Pinpoint the cell where the given text exists, returning its [X, Y] midpoint coordinate. 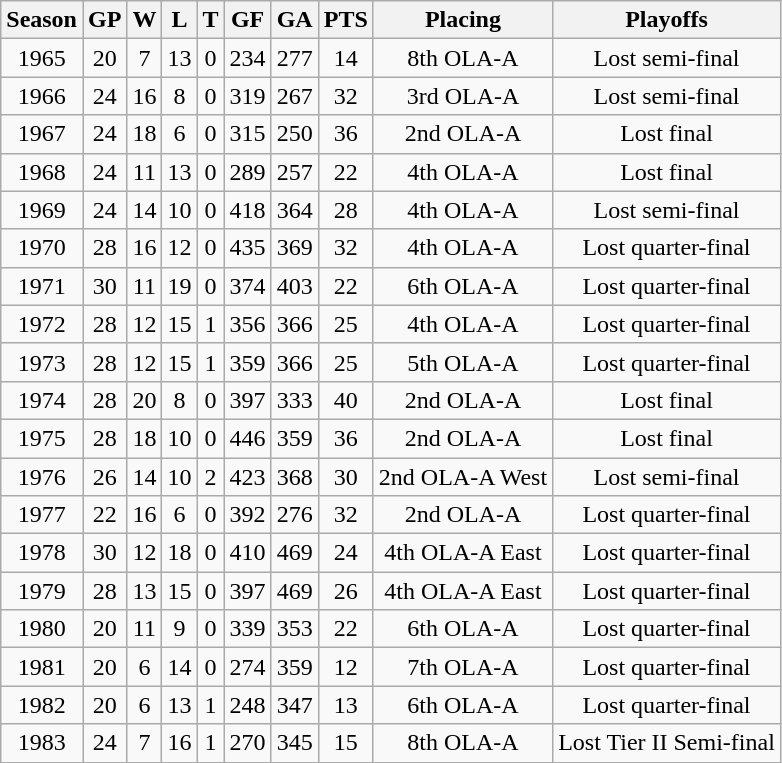
1976 [42, 477]
356 [248, 324]
Playoffs [667, 20]
1980 [42, 629]
PTS [346, 20]
250 [294, 134]
392 [248, 515]
418 [248, 210]
319 [248, 96]
374 [248, 286]
1965 [42, 58]
1978 [42, 553]
GA [294, 20]
435 [248, 248]
353 [294, 629]
1983 [42, 743]
369 [294, 248]
234 [248, 58]
339 [248, 629]
1970 [42, 248]
7th OLA-A [462, 667]
19 [180, 286]
345 [294, 743]
1967 [42, 134]
267 [294, 96]
1981 [42, 667]
368 [294, 477]
1966 [42, 96]
1969 [42, 210]
Placing [462, 20]
277 [294, 58]
364 [294, 210]
276 [294, 515]
1968 [42, 172]
2 [210, 477]
257 [294, 172]
403 [294, 286]
347 [294, 705]
1982 [42, 705]
423 [248, 477]
270 [248, 743]
2nd OLA-A West [462, 477]
GF [248, 20]
40 [346, 400]
446 [248, 438]
315 [248, 134]
289 [248, 172]
1977 [42, 515]
Season [42, 20]
L [180, 20]
333 [294, 400]
274 [248, 667]
5th OLA-A [462, 362]
1979 [42, 591]
1973 [42, 362]
1974 [42, 400]
1971 [42, 286]
410 [248, 553]
T [210, 20]
248 [248, 705]
3rd OLA-A [462, 96]
W [144, 20]
9 [180, 629]
1975 [42, 438]
GP [104, 20]
Lost Tier II Semi-final [667, 743]
1972 [42, 324]
